Provide the (X, Y) coordinate of the cell's center where the given text is located.  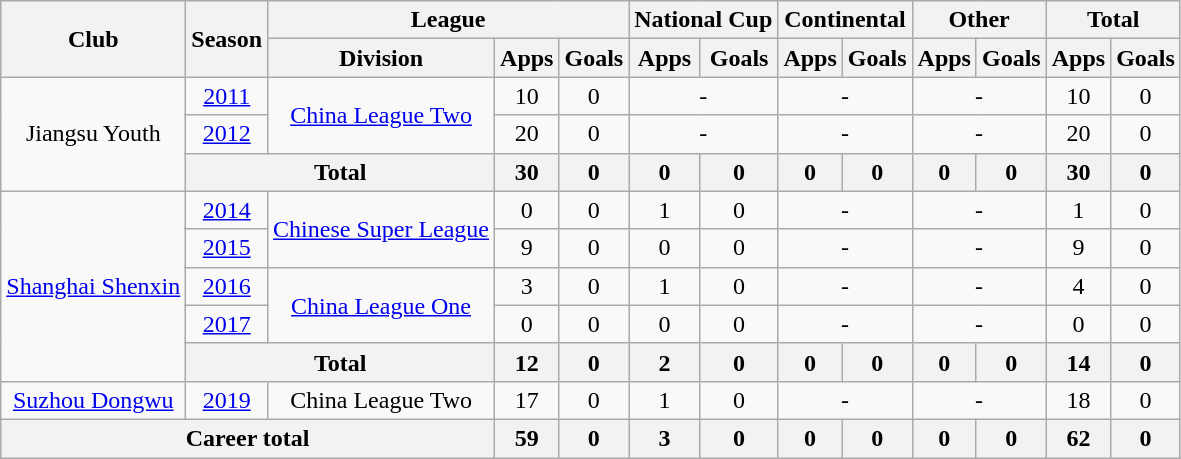
2015 (227, 248)
59 (527, 438)
China League One (382, 305)
2011 (227, 96)
2019 (227, 400)
2017 (227, 324)
2016 (227, 286)
Season (227, 39)
17 (527, 400)
League (448, 20)
2014 (227, 210)
Jiangsu Youth (94, 134)
Other (979, 20)
Continental (845, 20)
Division (382, 58)
Club (94, 39)
Shanghai Shenxin (94, 286)
2012 (227, 134)
Suzhou Dongwu (94, 400)
14 (1078, 362)
18 (1078, 400)
62 (1078, 438)
Chinese Super League (382, 229)
4 (1078, 286)
2 (665, 362)
Career total (248, 438)
National Cup (704, 20)
12 (527, 362)
